Extract the (x, y) coordinate from the center of the cell holding the provided text.  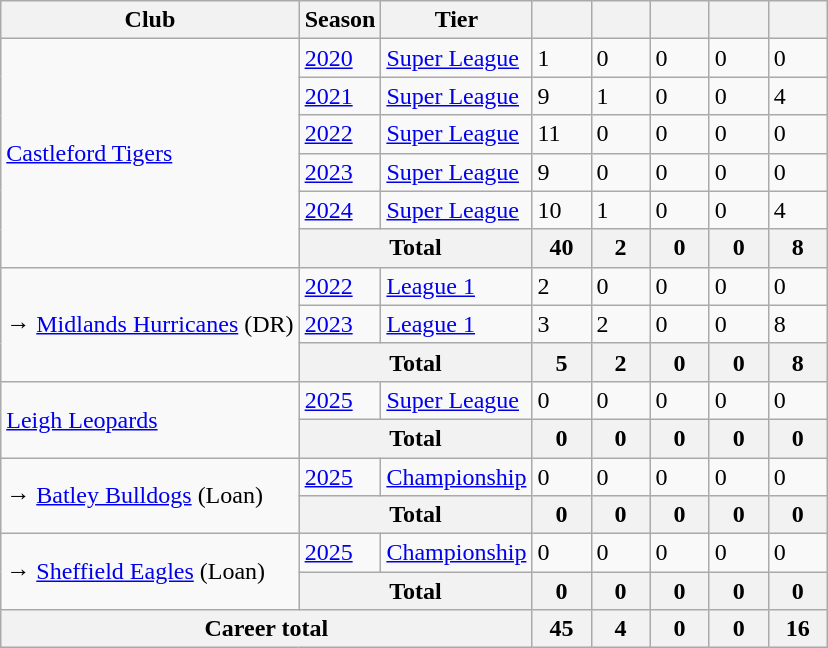
Season (340, 20)
2020 (340, 58)
16 (798, 629)
→ Midlands Hurricanes (DR) (150, 324)
Club (150, 20)
→ Batley Bulldogs (Loan) (150, 496)
2024 (340, 210)
11 (562, 134)
2021 (340, 96)
40 (562, 248)
→ Sheffield Eagles (Loan) (150, 572)
Castleford Tigers (150, 153)
Tier (456, 20)
3 (562, 324)
Career total (266, 629)
Leigh Leopards (150, 419)
10 (562, 210)
45 (562, 629)
5 (562, 362)
